Detect which cell encompasses the target text, then output its (X, Y) center coordinate. 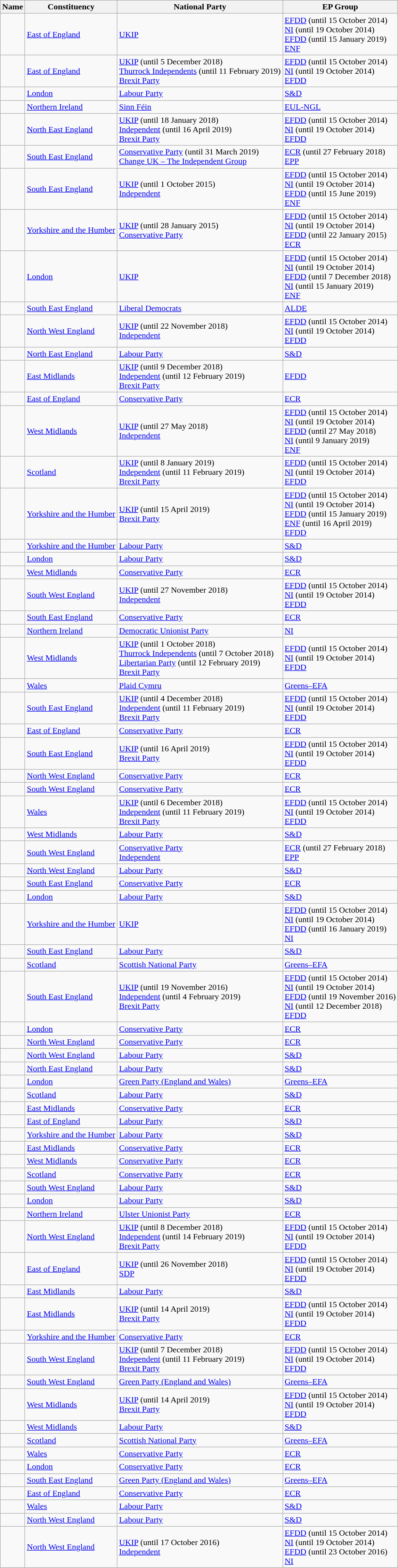
UKIP (until 28 January 2015) Conservative Party (200, 230)
UKIP (until 8 January 2019) Independent (until 11 February 2019) Brexit Party (200, 472)
Constituency (71, 7)
UKIP (until 17 October 2016) Independent (200, 1547)
UKIP (until 16 April 2019) Brexit Party (200, 753)
EFDD (until 15 October 2014) NI (until 19 October 2014) EFDD (until 7 December 2018) NI (until 15 January 2019) ENF (340, 276)
Plaid Cymru (200, 685)
UKIP (until 1 October 2015) Independent (200, 189)
NI (340, 631)
UKIP (until 27 May 2018) Independent (200, 431)
Sinn Féin (200, 107)
UKIP (until 4 December 2018) Independent (until 11 February 2019) Brexit Party (200, 708)
EFDD (until 15 October 2014) NI (until 19 October 2014) EFDD (until 15 June 2019) ENF (340, 189)
UKIP (until 18 January 2018) Independent (until 16 April 2019) Brexit Party (200, 129)
EFDD (until 15 October 2014) NI (until 19 October 2014) EFDD (until 27 May 2018) NI (until 9 January 2019) ENF (340, 431)
Name (13, 7)
Liberal Democrats (200, 308)
UKIP (until 7 December 2018) Independent (until 11 February 2019) Brexit Party (200, 1359)
EP Group (340, 7)
EFDD (340, 376)
EFDD (until 15 October 2014) NI (until 19 October 2014) EFDD (until 23 October 2016) NI (340, 1547)
UKIP (until 5 December 2018) Thurrock Independents (until 11 February 2019) Brexit Party (200, 71)
UKIP (until 19 November 2016) Independent (until 4 February 2019) Brexit Party (200, 997)
UKIP (until 15 April 2019) Brexit Party (200, 514)
Conservative Party Independent (200, 852)
EUL-NGL (340, 107)
Conservative Party (until 31 March 2019) Change UK – The Independent Group (200, 157)
EFDD (until 15 October 2014) NI (until 19 October 2014) EFDD (until 15 January 2019) ENF (until 16 April 2019) EFDD (340, 514)
UKIP (until 22 November 2018) Independent (200, 331)
EFDD (until 15 October 2014) NI (until 19 October 2014) EFDD (until 19 November 2016) NI (until 12 December 2018) EFDD (340, 997)
EFDD (until 15 October 2014) NI (until 19 October 2014) EFDD (until 16 January 2019) NI (340, 924)
UKIP (until 6 December 2018) Independent (until 11 February 2019) Brexit Party (200, 812)
Democratic Unionist Party (200, 631)
ALDE (340, 308)
UKIP (until 27 November 2018) Independent (200, 595)
Ulster Unionist Party (200, 1214)
National Party (200, 7)
UKIP (until 1 October 2018) Thurrock Independents (until 7 October 2018) Libertarian Party (until 12 February 2019) Brexit Party (200, 658)
UKIP (until 8 December 2018) Independent (until 14 February 2019) Brexit Party (200, 1237)
EFDD (until 15 October 2014) NI (until 19 October 2014) EFDD (until 15 January 2019) ENF (340, 34)
EFDD (until 15 October 2014) NI (until 19 October 2014) EFDD (until 22 January 2015) ECR (340, 230)
UKIP (until 26 November 2018) SDP (200, 1269)
UKIP (until 9 December 2018) Independent (until 12 February 2019) Brexit Party (200, 376)
